Identify which cell holds the provided text, then report its [x, y] central coordinate. 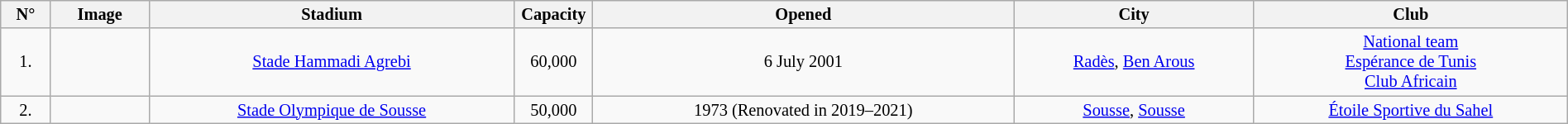
Image [99, 14]
N° [26, 14]
Sousse, Sousse [1134, 110]
50,000 [554, 110]
1973 (Renovated in 2019–2021) [804, 110]
Opened [804, 14]
60,000 [554, 62]
National teamEspérance de TunisClub Africain [1411, 62]
City [1134, 14]
6 July 2001 [804, 62]
Capacity [554, 14]
2. [26, 110]
Stadium [332, 14]
1. [26, 62]
Club [1411, 14]
Stade Olympique de Sousse [332, 110]
Étoile Sportive du Sahel [1411, 110]
Stade Hammadi Agrebi [332, 62]
Radès, Ben Arous [1134, 62]
